Output the (X, Y) coordinate of the center of the cell containing the given text.  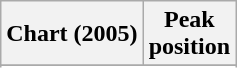
Chart (2005) (72, 34)
Peakposition (189, 34)
